Detect which cell encompasses the target text, then output its (x, y) center coordinate. 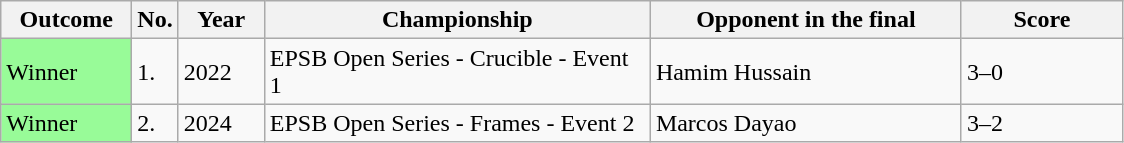
Score (1042, 20)
EPSB Open Series - Crucible - Event 1 (457, 72)
2. (155, 123)
Hamim Hussain (806, 72)
1. (155, 72)
EPSB Open Series - Frames - Event 2 (457, 123)
Year (221, 20)
Outcome (66, 20)
3–0 (1042, 72)
2024 (221, 123)
2022 (221, 72)
Championship (457, 20)
Marcos Dayao (806, 123)
Opponent in the final (806, 20)
3–2 (1042, 123)
No. (155, 20)
